For the text-containing cell, return its midpoint in [X, Y] coordinate format. 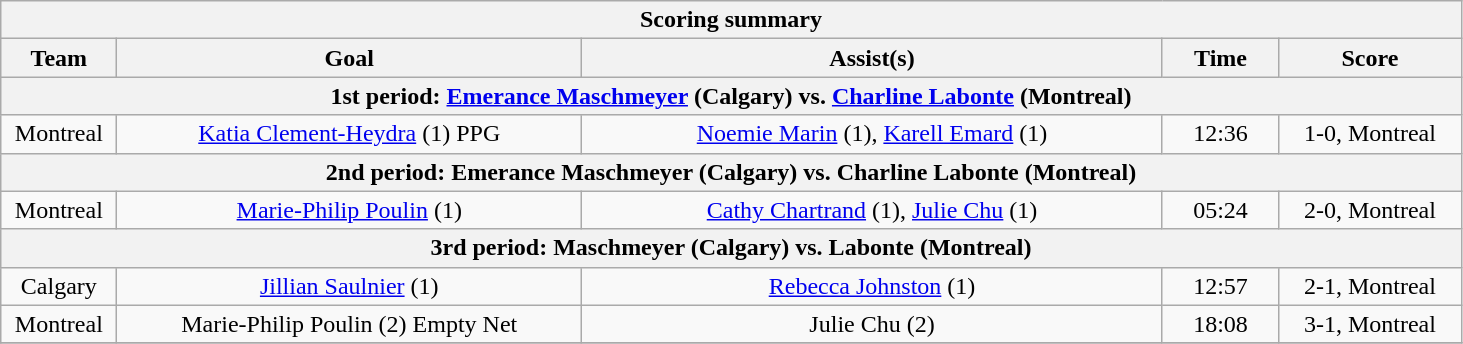
Goal [350, 58]
12:36 [1220, 134]
2-1, Montreal [1370, 286]
Rebecca Johnston (1) [872, 286]
Assist(s) [872, 58]
3rd period: Maschmeyer (Calgary) vs. Labonte (Montreal) [731, 248]
3-1, Montreal [1370, 324]
2nd period: Emerance Maschmeyer (Calgary) vs. Charline Labonte (Montreal) [731, 172]
Katia Clement-Heydra (1) PPG [350, 134]
Marie-Philip Poulin (1) [350, 210]
1st period: Emerance Maschmeyer (Calgary) vs. Charline Labonte (Montreal) [731, 96]
18:08 [1220, 324]
Jillian Saulnier (1) [350, 286]
Cathy Chartrand (1), Julie Chu (1) [872, 210]
Noemie Marin (1), Karell Emard (1) [872, 134]
Score [1370, 58]
1-0, Montreal [1370, 134]
Julie Chu (2) [872, 324]
Team [59, 58]
Scoring summary [731, 20]
Calgary [59, 286]
Time [1220, 58]
Marie-Philip Poulin (2) Empty Net [350, 324]
2-0, Montreal [1370, 210]
05:24 [1220, 210]
12:57 [1220, 286]
